Return the (X, Y) coordinate for the center point of the cell that contains the specified text.  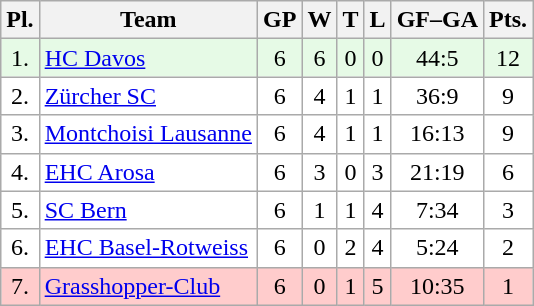
SC Bern (148, 210)
Zürcher SC (148, 96)
16:13 (437, 134)
W (320, 20)
2. (20, 96)
L (378, 20)
3. (20, 134)
7:34 (437, 210)
Montchoisi Lausanne (148, 134)
GF–GA (437, 20)
4. (20, 172)
Team (148, 20)
GP (280, 20)
44:5 (437, 58)
10:35 (437, 286)
36:9 (437, 96)
5. (20, 210)
Grasshopper-Club (148, 286)
EHC Basel-Rotweiss (148, 248)
5 (378, 286)
12 (508, 58)
T (350, 20)
7. (20, 286)
Pl. (20, 20)
1. (20, 58)
6. (20, 248)
21:19 (437, 172)
5:24 (437, 248)
HC Davos (148, 58)
EHC Arosa (148, 172)
Pts. (508, 20)
